Search for the cell housing the specified text and yield its (X, Y) center coordinate. 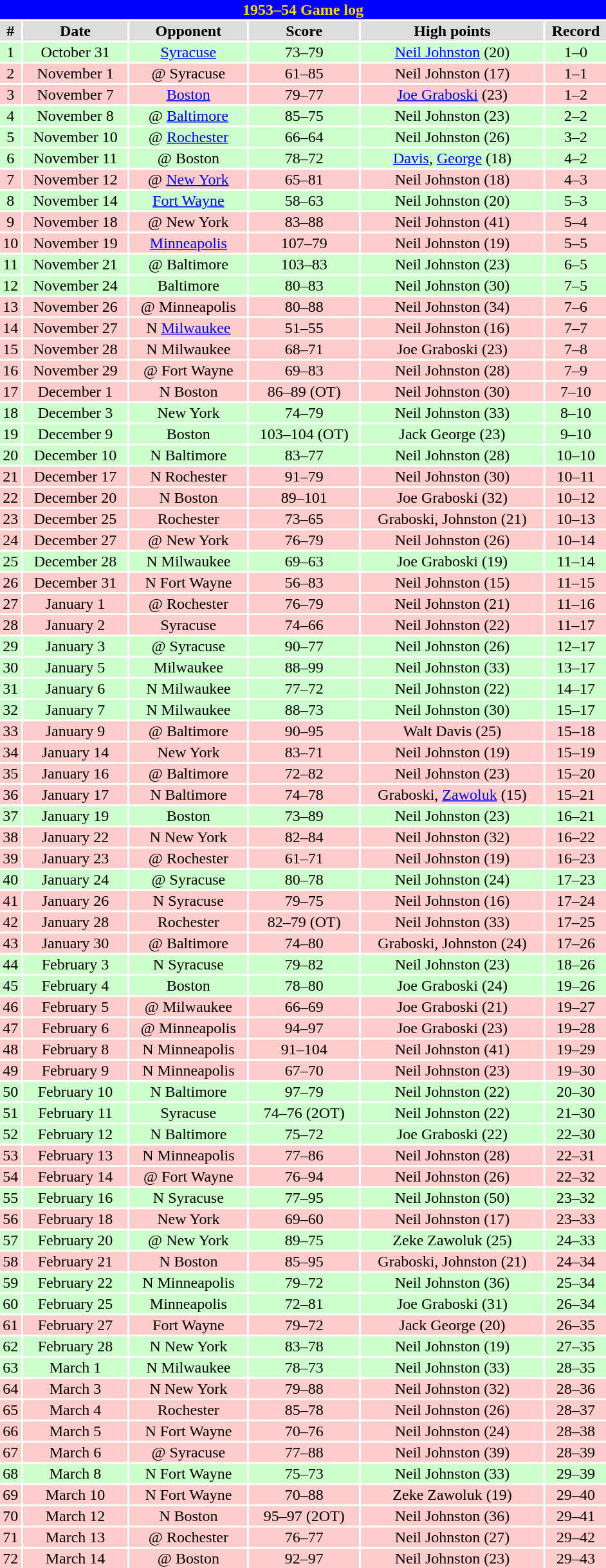
November 21 (76, 264)
54 (10, 1176)
90–77 (304, 646)
15 (10, 349)
Neil Johnston (27) (452, 1537)
31 (10, 689)
103–104 (OT) (304, 434)
11–16 (576, 604)
December 3 (76, 413)
72 (10, 1558)
16 (10, 370)
25–34 (576, 1283)
15–17 (576, 710)
63 (10, 1367)
40 (10, 879)
21–30 (576, 1113)
Neil Johnston (50) (452, 1198)
18 (10, 413)
3 (10, 95)
November 18 (76, 222)
Date (76, 31)
92–97 (304, 1558)
37 (10, 816)
83–78 (304, 1346)
February 12 (76, 1134)
9–10 (576, 434)
72–81 (304, 1304)
79–88 (304, 1389)
79–75 (304, 901)
November 28 (76, 349)
19 (10, 434)
66–69 (304, 1007)
11–15 (576, 582)
November 11 (76, 158)
70–88 (304, 1495)
103–83 (304, 264)
77–88 (304, 1452)
10–14 (576, 540)
64 (10, 1389)
13–17 (576, 667)
March 4 (76, 1410)
23 (10, 519)
75–73 (304, 1473)
March 8 (76, 1473)
January 6 (76, 689)
76–77 (304, 1537)
January 1 (76, 604)
83–71 (304, 752)
66 (10, 1431)
Score (304, 31)
56–83 (304, 582)
29–40 (576, 1495)
8 (10, 201)
November 24 (76, 285)
January 14 (76, 752)
60 (10, 1304)
50 (10, 1092)
38 (10, 837)
97–79 (304, 1092)
December 17 (76, 476)
7–5 (576, 285)
19–26 (576, 986)
80–83 (304, 285)
88–73 (304, 710)
88–99 (304, 667)
69–63 (304, 561)
82–79 (OT) (304, 922)
95–97 (2OT) (304, 1516)
82–84 (304, 837)
44 (10, 964)
33 (10, 731)
# (10, 31)
7 (10, 179)
41 (10, 901)
19–29 (576, 1049)
48 (10, 1049)
10–13 (576, 519)
70–76 (304, 1431)
December 9 (76, 434)
28–38 (576, 1431)
November 8 (76, 116)
January 16 (76, 773)
21 (10, 476)
March 6 (76, 1452)
78–80 (304, 986)
65 (10, 1410)
15–21 (576, 795)
11 (10, 264)
73–65 (304, 519)
91–104 (304, 1049)
Walt Davis (25) (452, 731)
Joe Graboski (19) (452, 561)
December 20 (76, 498)
61–85 (304, 73)
January 28 (76, 922)
November 19 (76, 243)
58–63 (304, 201)
5–4 (576, 222)
February 27 (76, 1325)
22 (10, 498)
77–86 (304, 1155)
January 23 (76, 858)
39 (10, 858)
15–18 (576, 731)
77–95 (304, 1198)
27–35 (576, 1346)
Neil Johnston (34) (452, 307)
69 (10, 1495)
Neil Johnston (18) (452, 179)
20 (10, 455)
January 9 (76, 731)
January 7 (76, 710)
53 (10, 1155)
79–77 (304, 95)
January 19 (76, 816)
80–78 (304, 879)
Neil Johnston (15) (452, 582)
5–3 (576, 201)
February 10 (76, 1092)
March 14 (76, 1558)
8–10 (576, 413)
45 (10, 986)
January 2 (76, 625)
High points (452, 31)
29–43 (576, 1558)
1–1 (576, 73)
75–72 (304, 1134)
October 31 (76, 52)
16–21 (576, 816)
Joe Graboski (32) (452, 498)
February 9 (76, 1070)
12–17 (576, 646)
Neil Johnston (39) (452, 1452)
107–79 (304, 243)
Joe Graboski (31) (452, 1304)
January 3 (76, 646)
55 (10, 1198)
74–78 (304, 795)
17–24 (576, 901)
4 (10, 116)
January 5 (76, 667)
74–79 (304, 413)
15–19 (576, 752)
85–95 (304, 1261)
February 14 (76, 1176)
68–71 (304, 349)
83–88 (304, 222)
68 (10, 1473)
January 26 (76, 901)
77–72 (304, 689)
February 4 (76, 986)
December 10 (76, 455)
1–2 (576, 95)
52 (10, 1134)
73–79 (304, 52)
Opponent (188, 31)
7–8 (576, 349)
42 (10, 922)
65–81 (304, 179)
78–72 (304, 158)
February 20 (76, 1240)
91–79 (304, 476)
85–75 (304, 116)
Baltimore (188, 285)
February 22 (76, 1283)
19–28 (576, 1028)
69–60 (304, 1219)
Davis, George (18) (452, 158)
4–2 (576, 158)
22–30 (576, 1134)
32 (10, 710)
16–23 (576, 858)
January 17 (76, 795)
Record (576, 31)
January 30 (76, 943)
November 10 (76, 137)
5–5 (576, 243)
58 (10, 1261)
71 (10, 1537)
17–25 (576, 922)
19–30 (576, 1070)
57 (10, 1240)
5 (10, 137)
17–26 (576, 943)
7–10 (576, 392)
December 28 (76, 561)
26 (10, 582)
November 12 (76, 179)
3–2 (576, 137)
7–7 (576, 328)
2 (10, 73)
Joe Graboski (22) (452, 1134)
26–34 (576, 1304)
28–35 (576, 1367)
November 29 (76, 370)
66–64 (304, 137)
47 (10, 1028)
10–10 (576, 455)
Graboski, Zawoluk (15) (452, 795)
23–32 (576, 1198)
December 27 (76, 540)
18–26 (576, 964)
80–88 (304, 307)
Neil Johnston (21) (452, 604)
12 (10, 285)
7–9 (576, 370)
February 3 (76, 964)
15–20 (576, 773)
10 (10, 243)
1 (10, 52)
November 27 (76, 328)
February 11 (76, 1113)
1953–54 Game log (303, 10)
27 (10, 604)
11–17 (576, 625)
7–6 (576, 307)
28–39 (576, 1452)
34 (10, 752)
February 21 (76, 1261)
March 12 (76, 1516)
10–11 (576, 476)
Zeke Zawoluk (19) (452, 1495)
59 (10, 1283)
61–71 (304, 858)
79–82 (304, 964)
6 (10, 158)
62 (10, 1346)
51–55 (304, 328)
17–23 (576, 879)
72–82 (304, 773)
78–73 (304, 1367)
83–77 (304, 455)
74–80 (304, 943)
@ Milwaukee (188, 1007)
28 (10, 625)
February 13 (76, 1155)
December 1 (76, 392)
25 (10, 561)
35 (10, 773)
March 10 (76, 1495)
70 (10, 1516)
20–30 (576, 1092)
November 26 (76, 307)
24 (10, 540)
28–37 (576, 1410)
22–32 (576, 1176)
76–94 (304, 1176)
14–17 (576, 689)
24–33 (576, 1240)
16–22 (576, 837)
69–83 (304, 370)
36 (10, 795)
51 (10, 1113)
2–2 (576, 116)
Joe Graboski (24) (452, 986)
1–0 (576, 52)
March 13 (76, 1537)
85–78 (304, 1410)
December 31 (76, 582)
Joe Graboski (21) (452, 1007)
N Rochester (188, 476)
December 25 (76, 519)
19–27 (576, 1007)
November 1 (76, 73)
January 24 (76, 879)
73–89 (304, 816)
74–66 (304, 625)
14 (10, 328)
89–75 (304, 1240)
74–76 (2OT) (304, 1113)
February 16 (76, 1198)
January 22 (76, 837)
43 (10, 943)
24–34 (576, 1261)
23–33 (576, 1219)
13 (10, 307)
29–39 (576, 1473)
29–42 (576, 1537)
Jack George (23) (452, 434)
11–14 (576, 561)
49 (10, 1070)
94–97 (304, 1028)
29 (10, 646)
67–70 (304, 1070)
4–3 (576, 179)
9 (10, 222)
February 5 (76, 1007)
Milwaukee (188, 667)
17 (10, 392)
22–31 (576, 1155)
46 (10, 1007)
Graboski, Johnston (24) (452, 943)
67 (10, 1452)
86–89 (OT) (304, 392)
Zeke Zawoluk (25) (452, 1240)
February 8 (76, 1049)
56 (10, 1219)
6–5 (576, 264)
November 7 (76, 95)
November 14 (76, 201)
61 (10, 1325)
February 28 (76, 1346)
30 (10, 667)
Jack George (20) (452, 1325)
89–101 (304, 498)
29–41 (576, 1516)
March 5 (76, 1431)
March 1 (76, 1367)
March 3 (76, 1389)
28–36 (576, 1389)
90–95 (304, 731)
February 25 (76, 1304)
February 18 (76, 1219)
26–35 (576, 1325)
10–12 (576, 498)
February 6 (76, 1028)
